Output the (X, Y) coordinate of the center of the cell containing the given text.  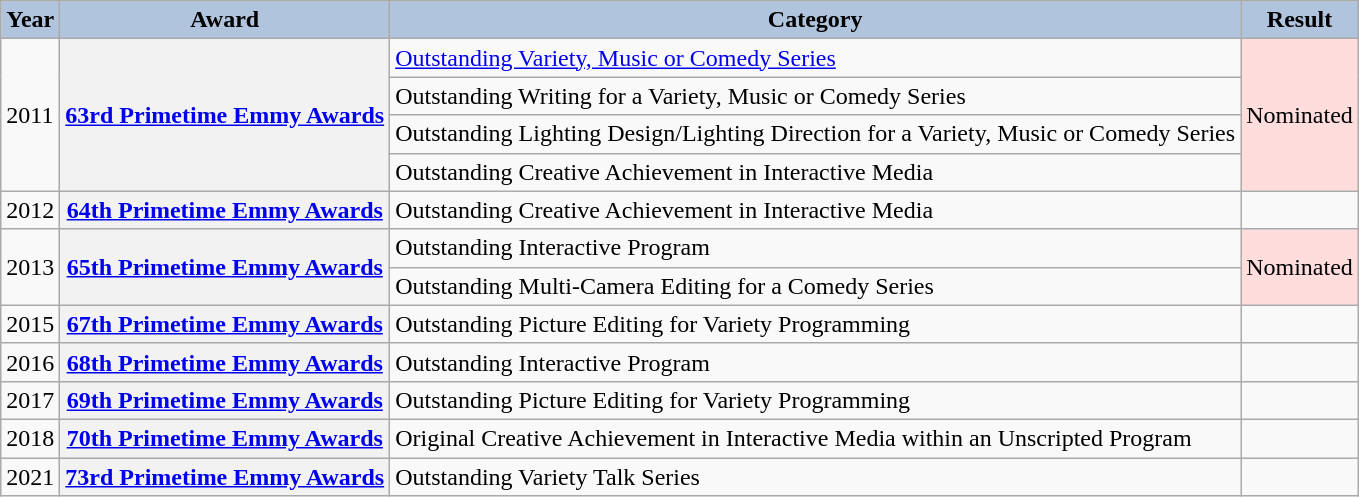
64th Primetime Emmy Awards (225, 210)
Outstanding Multi-Camera Editing for a Comedy Series (816, 286)
67th Primetime Emmy Awards (225, 324)
63rd Primetime Emmy Awards (225, 115)
Outstanding Variety, Music or Comedy Series (816, 58)
Year (30, 20)
Result (1300, 20)
70th Primetime Emmy Awards (225, 438)
2016 (30, 362)
2011 (30, 115)
Category (816, 20)
Outstanding Writing for a Variety, Music or Comedy Series (816, 96)
2018 (30, 438)
2017 (30, 400)
Original Creative Achievement in Interactive Media within an Unscripted Program (816, 438)
2021 (30, 477)
69th Primetime Emmy Awards (225, 400)
73rd Primetime Emmy Awards (225, 477)
Outstanding Variety Talk Series (816, 477)
Outstanding Lighting Design/Lighting Direction for a Variety, Music or Comedy Series (816, 134)
68th Primetime Emmy Awards (225, 362)
Award (225, 20)
2015 (30, 324)
65th Primetime Emmy Awards (225, 267)
2013 (30, 267)
2012 (30, 210)
